Locate the cell with the specified text and output its [X, Y] center coordinate. 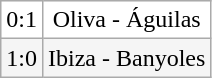
1:0 [22, 58]
Oliva - Águilas [126, 20]
Ibiza - Banyoles [126, 58]
0:1 [22, 20]
